Detect which cell encompasses the target text, then output its [x, y] center coordinate. 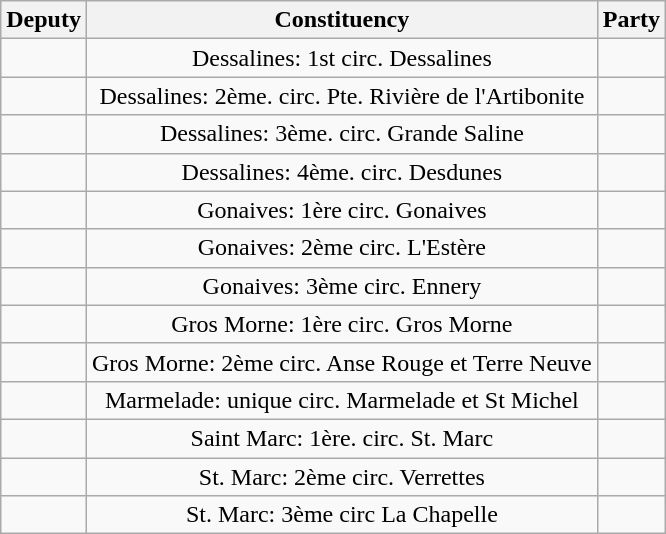
Gonaives: 3ème circ. Ennery [342, 286]
Dessalines: 3ème. circ. Grande Saline [342, 134]
Deputy [44, 20]
Gonaives: 1ère circ. Gonaives [342, 210]
Gros Morne: 1ère circ. Gros Morne [342, 324]
Gros Morne: 2ème circ. Anse Rouge et Terre Neuve [342, 362]
Constituency [342, 20]
Marmelade: unique circ. Marmelade et St Michel [342, 400]
Saint Marc: 1ère. circ. St. Marc [342, 438]
Gonaives: 2ème circ. L'Estère [342, 248]
Party [631, 20]
Dessalines: 1st circ. Dessalines [342, 58]
St. Marc: 3ème circ La Chapelle [342, 515]
St. Marc: 2ème circ. Verrettes [342, 477]
Dessalines: 4ème. circ. Desdunes [342, 172]
Dessalines: 2ème. circ. Pte. Rivière de l'Artibonite [342, 96]
